Search for the cell housing the specified text and yield its [X, Y] center coordinate. 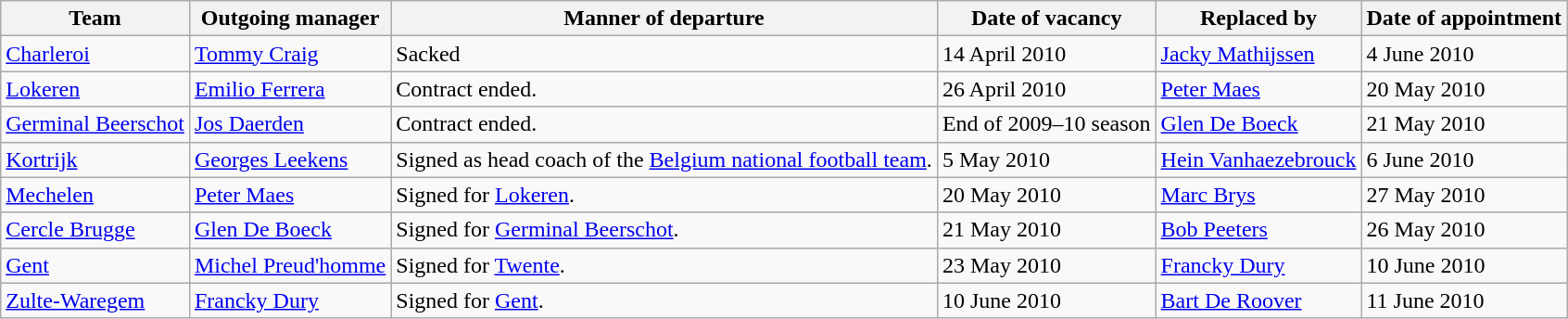
Kortrijk [95, 159]
Mechelen [95, 195]
Cercle Brugge [95, 230]
Signed for Germinal Beerschot. [664, 230]
Manner of departure [664, 19]
Lokeren [95, 89]
14 April 2010 [1046, 54]
23 May 2010 [1046, 265]
Georges Leekens [289, 159]
Date of vacancy [1046, 19]
26 April 2010 [1046, 89]
Signed for Gent. [664, 300]
Jos Daerden [289, 124]
Date of appointment [1464, 19]
Emilio Ferrera [289, 89]
Charleroi [95, 54]
Signed for Twente. [664, 265]
26 May 2010 [1464, 230]
Team [95, 19]
Sacked [664, 54]
Michel Preud'homme [289, 265]
Germinal Beerschot [95, 124]
27 May 2010 [1464, 195]
Hein Vanhaezebrouck [1258, 159]
Zulte-Waregem [95, 300]
Tommy Craig [289, 54]
End of 2009–10 season [1046, 124]
Signed for Lokeren. [664, 195]
Replaced by [1258, 19]
Gent [95, 265]
4 June 2010 [1464, 54]
11 June 2010 [1464, 300]
Bob Peeters [1258, 230]
6 June 2010 [1464, 159]
Jacky Mathijssen [1258, 54]
5 May 2010 [1046, 159]
Bart De Roover [1258, 300]
Signed as head coach of the Belgium national football team. [664, 159]
Marc Brys [1258, 195]
Outgoing manager [289, 19]
